Pinpoint the cell where the given text exists, returning its (x, y) midpoint coordinate. 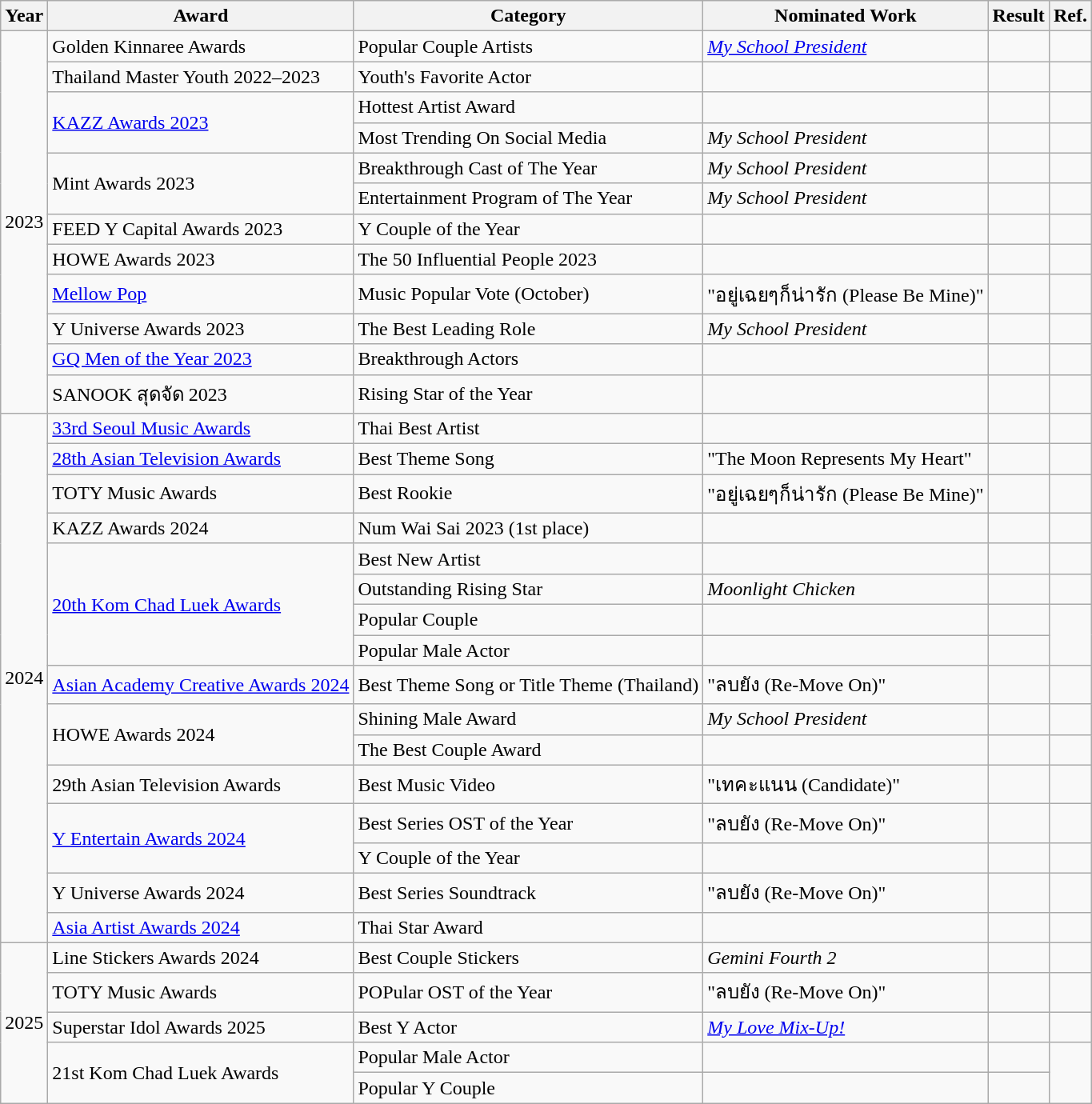
Thai Best Artist (528, 429)
Thai Star Award (528, 927)
Y Universe Awards 2023 (201, 329)
Award (201, 16)
POPular OST of the Year (528, 992)
The 50 Influential People 2023 (528, 259)
HOWE Awards 2023 (201, 259)
Superstar Idol Awards 2025 (201, 1027)
"The Moon Represents My Heart" (846, 459)
Best Series Soundtrack (528, 893)
KAZZ Awards 2023 (201, 122)
21st Kom Chad Luek Awards (201, 1073)
Best Rookie (528, 494)
FEED Y Capital Awards 2023 (201, 229)
Mellow Pop (201, 294)
Nominated Work (846, 16)
29th Asian Television Awards (201, 784)
Best Couple Stickers (528, 958)
HOWE Awards 2024 (201, 734)
Breakthrough Cast of The Year (528, 168)
Ref. (1070, 16)
Asian Academy Creative Awards 2024 (201, 685)
Popular Couple Artists (528, 46)
KAZZ Awards 2024 (201, 528)
The Best Couple Award (528, 750)
Mint Awards 2023 (201, 183)
Thailand Master Youth 2022–2023 (201, 77)
28th Asian Television Awards (201, 459)
SANOOK สุดจัด 2023 (201, 394)
Num Wai Sai 2023 (1st place) (528, 528)
Best Music Video (528, 784)
Line Stickers Awards 2024 (201, 958)
Hottest Artist Award (528, 107)
Outstanding Rising Star (528, 589)
Shining Male Award (528, 719)
Best New Artist (528, 558)
Best Theme Song or Title Theme (Thailand) (528, 685)
The Best Leading Role (528, 329)
"เทคะแนน (Candidate)" (846, 784)
Entertainment Program of The Year (528, 198)
Gemini Fourth 2 (846, 958)
Best Theme Song (528, 459)
GQ Men of the Year 2023 (201, 359)
Category (528, 16)
Rising Star of the Year (528, 394)
Golden Kinnaree Awards (201, 46)
Most Trending On Social Media (528, 138)
Best Series OST of the Year (528, 824)
Popular Y Couple (528, 1088)
My Love Mix-Up! (846, 1027)
Best Y Actor (528, 1027)
33rd Seoul Music Awards (201, 429)
2025 (24, 1022)
Asia Artist Awards 2024 (201, 927)
Youth's Favorite Actor (528, 77)
Popular Couple (528, 619)
20th Kom Chad Luek Awards (201, 604)
Breakthrough Actors (528, 359)
Music Popular Vote (October) (528, 294)
2023 (24, 222)
Year (24, 16)
Y Universe Awards 2024 (201, 893)
2024 (24, 678)
Moonlight Chicken (846, 589)
Y Entertain Awards 2024 (201, 838)
Result (1018, 16)
